Return the (X, Y) coordinate for the center point of the cell that contains the specified text.  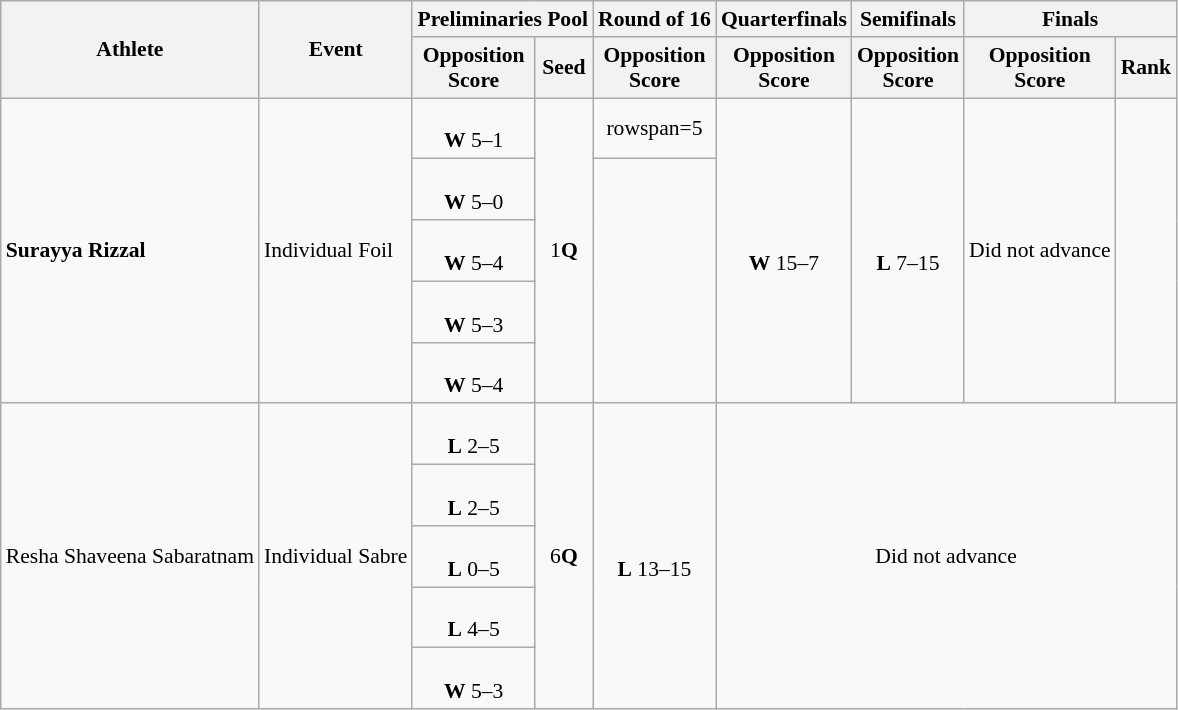
Seed (564, 68)
Event (336, 50)
Rank (1146, 68)
Individual Foil (336, 251)
Resha Shaveena Sabaratnam (130, 557)
Athlete (130, 50)
L 4–5 (473, 618)
W 15–7 (784, 251)
6Q (564, 557)
W 5–1 (473, 128)
L 7–15 (908, 251)
Preliminaries Pool (502, 19)
1Q (564, 251)
rowspan=5 (654, 128)
Finals (1070, 19)
W 5–0 (473, 190)
Quarterfinals (784, 19)
Semifinals (908, 19)
L 13–15 (654, 557)
Round of 16 (654, 19)
L 0–5 (473, 556)
Individual Sabre (336, 557)
Surayya Rizzal (130, 251)
